Pinpoint the cell where the given text exists, returning its [x, y] midpoint coordinate. 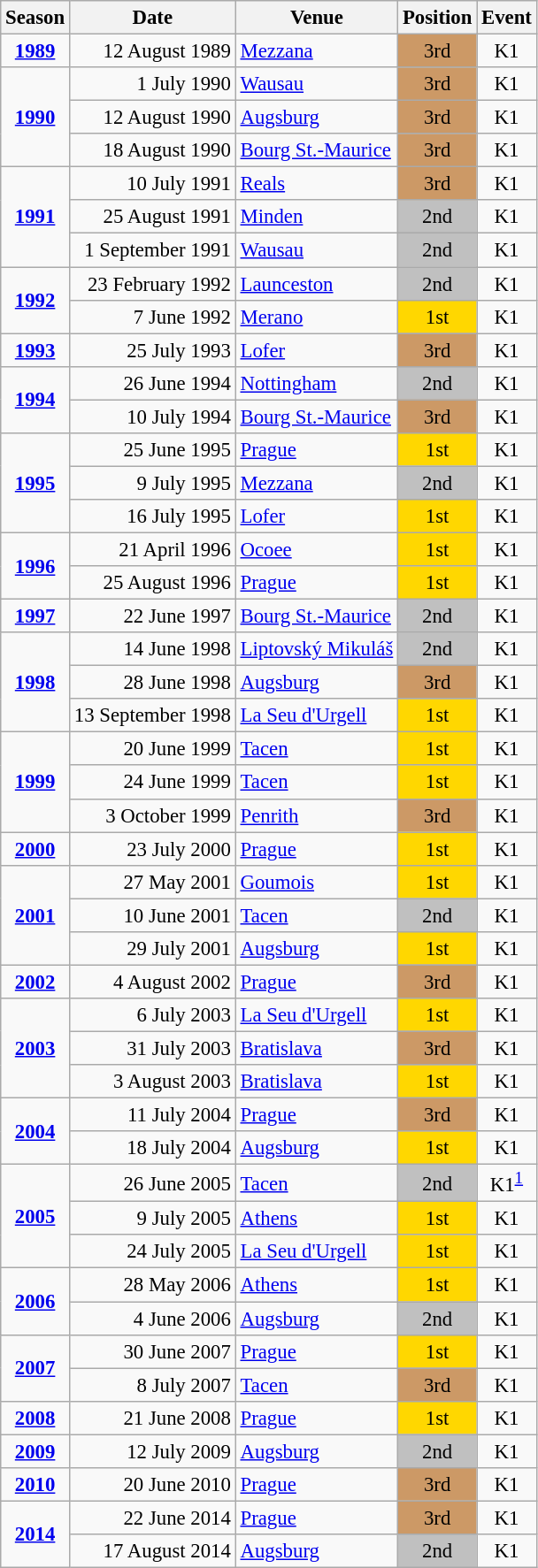
Reals [317, 184]
2008 [35, 1418]
Date [152, 18]
23 July 2000 [152, 849]
30 June 2007 [152, 1351]
27 May 2001 [152, 882]
20 June 1999 [152, 749]
1 September 1991 [152, 250]
2014 [35, 1534]
22 June 1997 [152, 616]
1999 [35, 782]
Liptovský Mikuláš [317, 649]
25 July 1993 [152, 350]
29 July 2001 [152, 949]
26 June 1994 [152, 383]
24 July 2005 [152, 1251]
6 July 2003 [152, 1015]
Minden [317, 217]
Position [437, 18]
1994 [35, 400]
4 June 2006 [152, 1319]
Launceston [317, 284]
1995 [35, 483]
10 June 2001 [152, 915]
Season [35, 18]
Nottingham [317, 383]
14 June 1998 [152, 649]
8 July 2007 [152, 1385]
2006 [35, 1302]
1997 [35, 616]
1996 [35, 566]
7 June 1992 [152, 317]
12 August 1989 [152, 51]
10 July 1991 [152, 184]
1991 [35, 218]
31 July 2003 [152, 1048]
Ocoee [317, 549]
1993 [35, 350]
2007 [35, 1367]
Goumois [317, 882]
4 August 2002 [152, 982]
18 August 1990 [152, 150]
26 June 2005 [152, 1183]
1 July 1990 [152, 84]
1998 [35, 683]
23 February 1992 [152, 284]
1989 [35, 51]
2004 [35, 1132]
25 June 1995 [152, 450]
21 April 1996 [152, 549]
16 July 1995 [152, 516]
24 June 1999 [152, 783]
2005 [35, 1217]
10 July 1994 [152, 417]
28 June 1998 [152, 683]
2002 [35, 982]
K11 [507, 1183]
9 July 2005 [152, 1219]
2009 [35, 1451]
22 June 2014 [152, 1518]
20 June 2010 [152, 1485]
Event [507, 18]
2010 [35, 1485]
9 July 1995 [152, 483]
1990 [35, 117]
Penrith [317, 815]
25 August 1996 [152, 583]
13 September 1998 [152, 715]
2003 [35, 1049]
21 June 2008 [152, 1418]
1992 [35, 301]
18 July 2004 [152, 1148]
28 May 2006 [152, 1285]
12 August 1990 [152, 118]
25 August 1991 [152, 217]
3 October 1999 [152, 815]
Merano [317, 317]
3 August 2003 [152, 1082]
Venue [317, 18]
2001 [35, 914]
12 July 2009 [152, 1451]
11 July 2004 [152, 1115]
17 August 2014 [152, 1551]
2000 [35, 849]
